Return the (x, y) coordinate for the center point of the cell that contains the specified text.  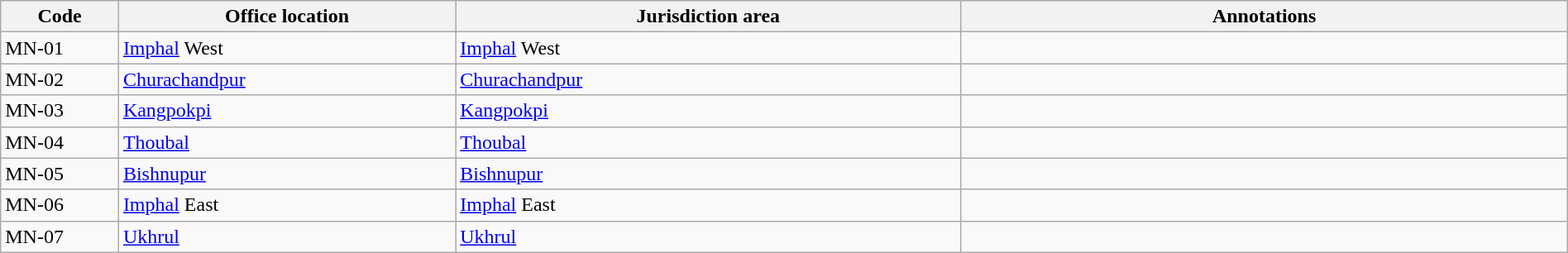
MN-03 (60, 111)
MN-04 (60, 142)
Office location (286, 17)
MN-06 (60, 205)
MN-01 (60, 48)
MN-02 (60, 79)
Jurisdiction area (708, 17)
MN-07 (60, 236)
MN-05 (60, 174)
Code (60, 17)
Annotations (1264, 17)
